Determine the [x, y] coordinate at the center of the cell enclosing the given text.  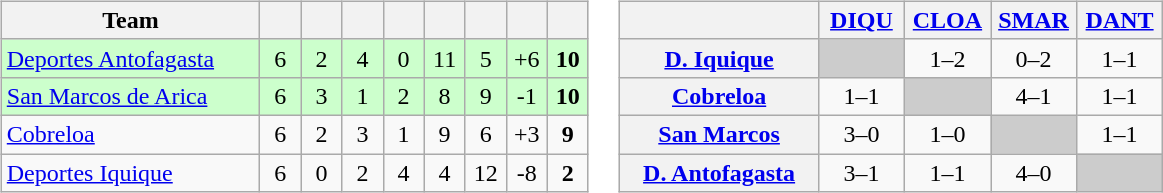
Deportes Antofagasta [130, 58]
+3 [526, 134]
1–2 [947, 58]
4–1 [1033, 96]
3–0 [861, 134]
Team [130, 20]
3–1 [861, 173]
CLOA [947, 20]
8 [444, 96]
-1 [526, 96]
Deportes Iquique [130, 173]
11 [444, 58]
D. Antofagasta [720, 173]
1–0 [947, 134]
5 [486, 58]
DANT [1120, 20]
D. Iquique [720, 58]
+6 [526, 58]
San Marcos [720, 134]
12 [486, 173]
-8 [526, 173]
DIQU [861, 20]
SMAR [1033, 20]
San Marcos de Arica [130, 96]
4–0 [1033, 173]
0–2 [1033, 58]
